Locate the cell with the specified text and output its [X, Y] center coordinate. 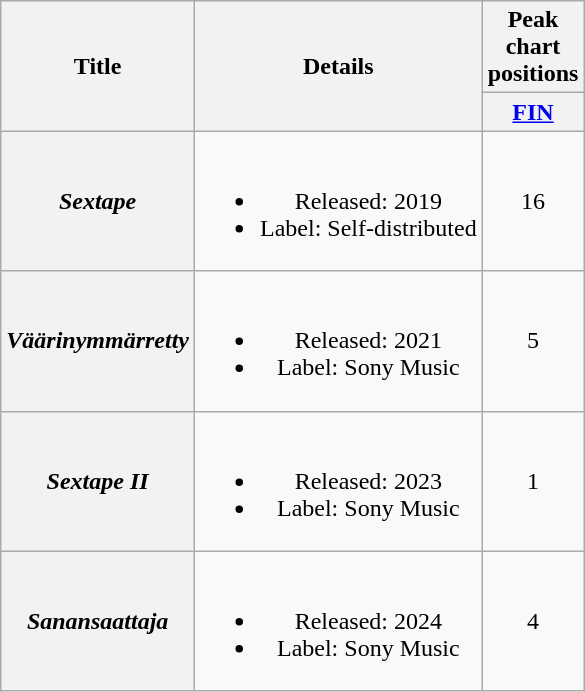
Peak chart positions [533, 47]
Details [338, 66]
16 [533, 201]
Sanansaattaja [98, 621]
1 [533, 481]
Released: 2023Label: Sony Music [338, 481]
Title [98, 66]
4 [533, 621]
Sextape II [98, 481]
Released: 2019Label: Self-distributed [338, 201]
FIN [533, 112]
Väärinymmärretty [98, 341]
Released: 2024Label: Sony Music [338, 621]
5 [533, 341]
Released: 2021Label: Sony Music [338, 341]
Sextape [98, 201]
